From the cell containing the given text, extract its center point as [X, Y] coordinate. 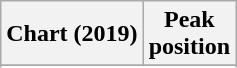
Chart (2019) [72, 34]
Peakposition [189, 34]
